Return the [x, y] coordinate for the center point of the cell that contains the specified text.  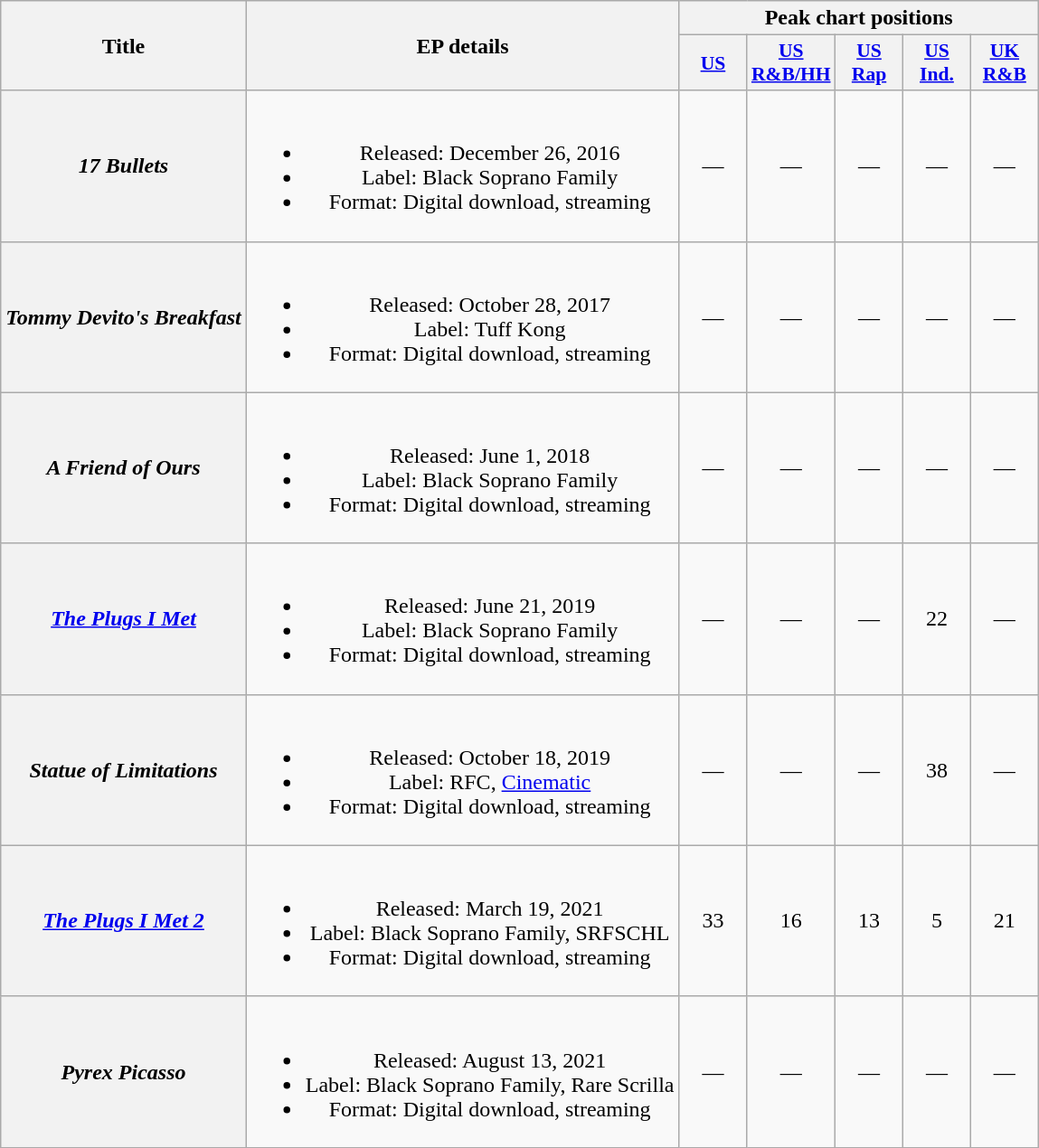
33 [713, 920]
USR&B/HH [791, 63]
USInd. [937, 63]
Released: August 13, 2021Label: Black Soprano Family, Rare ScrillaFormat: Digital download, streaming [463, 1072]
Tommy Devito's Breakfast [124, 316]
17 Bullets [124, 166]
16 [791, 920]
Released: October 28, 2017Label: Tuff KongFormat: Digital download, streaming [463, 316]
5 [937, 920]
Released: October 18, 2019Label: RFC, CinematicFormat: Digital download, streaming [463, 770]
Released: March 19, 2021Label: Black Soprano Family, SRFSCHLFormat: Digital download, streaming [463, 920]
Statue of Limitations [124, 770]
US [713, 63]
UKR&B [1004, 63]
13 [870, 920]
38 [937, 770]
The Plugs I Met 2 [124, 920]
EP details [463, 45]
Released: December 26, 2016Label: Black Soprano FamilyFormat: Digital download, streaming [463, 166]
The Plugs I Met [124, 618]
Title [124, 45]
Released: June 21, 2019Label: Black Soprano FamilyFormat: Digital download, streaming [463, 618]
22 [937, 618]
Pyrex Picasso [124, 1072]
21 [1004, 920]
Released: June 1, 2018Label: Black Soprano FamilyFormat: Digital download, streaming [463, 468]
USRap [870, 63]
A Friend of Ours [124, 468]
Peak chart positions [859, 18]
